From the cell containing the given text, extract its center point as [X, Y] coordinate. 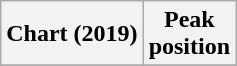
Peakposition [189, 34]
Chart (2019) [72, 34]
